Extract the (x, y) coordinate from the center of the cell holding the provided text.  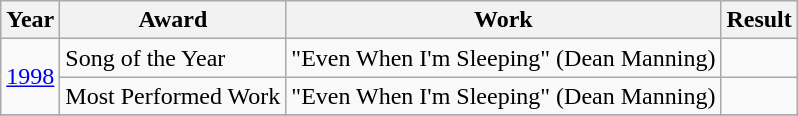
Result (759, 20)
Most Performed Work (173, 96)
1998 (30, 77)
Year (30, 20)
Song of the Year (173, 58)
Work (504, 20)
Award (173, 20)
